Detect which cell encompasses the target text, then output its [x, y] center coordinate. 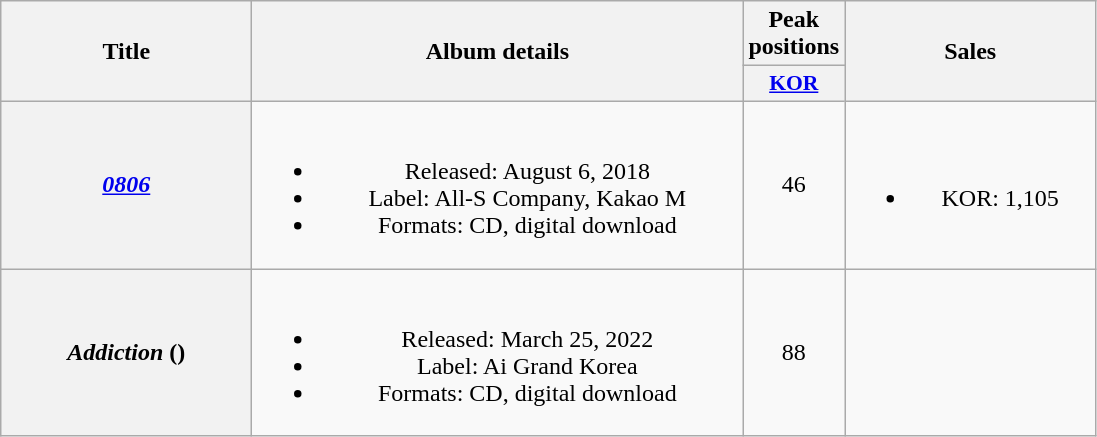
KOR: 1,105 [970, 184]
Sales [970, 52]
Album details [498, 52]
Released: August 6, 2018Label: All-S Company, Kakao MFormats: CD, digital download [498, 184]
Title [126, 52]
Released: March 25, 2022Label: Ai Grand KoreaFormats: CD, digital download [498, 352]
Addiction () [126, 352]
46 [794, 184]
Peakpositions [794, 34]
0806 [126, 184]
KOR [794, 84]
88 [794, 352]
